Output the [X, Y] coordinate of the center of the cell containing the given text.  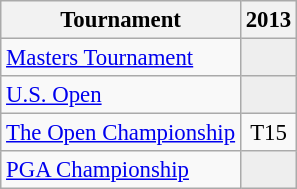
The Open Championship [121, 133]
U.S. Open [121, 95]
PGA Championship [121, 170]
T15 [268, 133]
Tournament [121, 20]
2013 [268, 20]
Masters Tournament [121, 58]
